Provide the (x, y) coordinate of the cell's center where the given text is located.  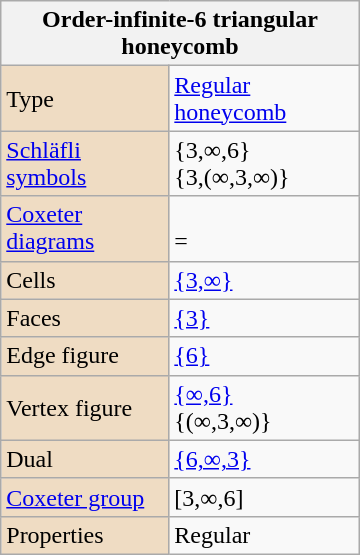
Edge figure (85, 356)
{6} (264, 356)
Dual (85, 459)
{3,∞} (264, 280)
Schläfli symbols (85, 164)
{3} (264, 318)
Properties (85, 535)
Cells (85, 280)
{6,∞,3} (264, 459)
[3,∞,6] (264, 497)
Regular (264, 535)
Regular honeycomb (264, 98)
Order-infinite-6 triangular honeycomb (180, 34)
Faces (85, 318)
Coxeter diagrams (85, 228)
{3,∞,6}{3,(∞,3,∞)} (264, 164)
{∞,6} {(∞,3,∞)} (264, 408)
Coxeter group (85, 497)
= (264, 228)
Type (85, 98)
Vertex figure (85, 408)
